Detect which cell encompasses the target text, then output its (x, y) center coordinate. 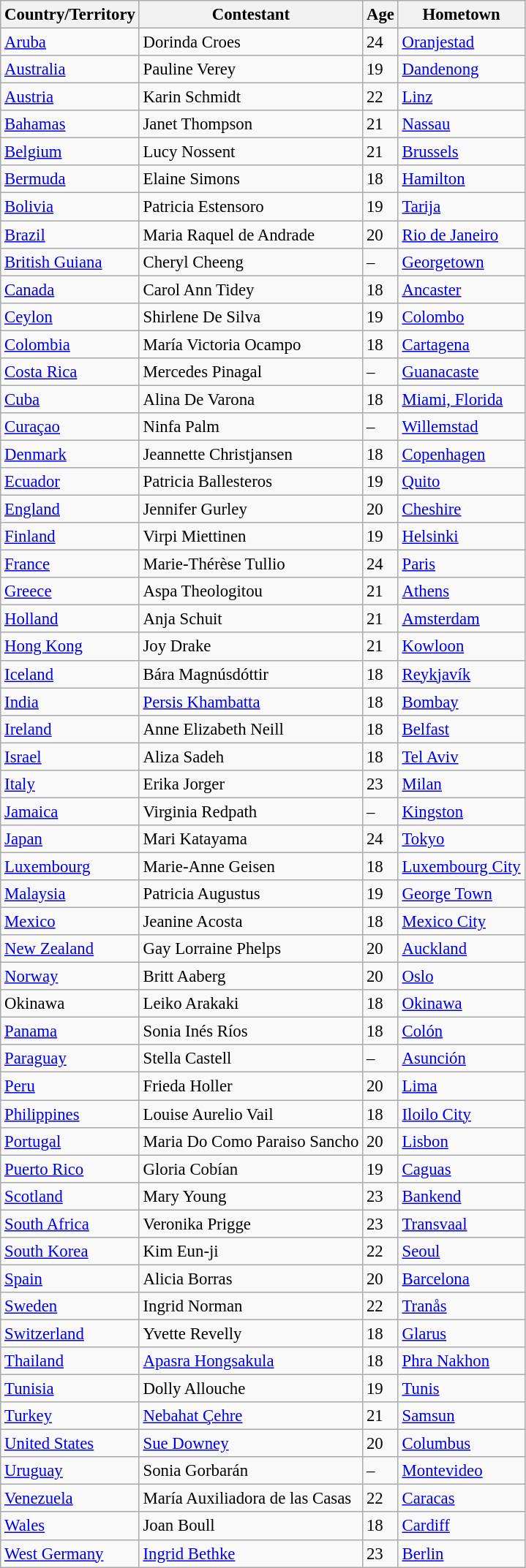
Thailand (70, 1361)
Tunis (461, 1389)
Asunción (461, 1059)
Louise Aurelio Vail (250, 1114)
Canada (70, 289)
Mexico City (461, 922)
Seoul (461, 1251)
Tranås (461, 1306)
New Zealand (70, 949)
Anja Schuit (250, 619)
Dorinda Croes (250, 42)
Philippines (70, 1114)
Helsinki (461, 537)
Portugal (70, 1141)
Belfast (461, 729)
Venezuela (70, 1499)
Rio de Janeiro (461, 235)
India (70, 702)
Mary Young (250, 1196)
Hong Kong (70, 647)
Yvette Revelly (250, 1333)
Brazil (70, 235)
Costa Rica (70, 372)
Country/Territory (70, 15)
Italy (70, 784)
Alina De Varona (250, 399)
Stella Castell (250, 1059)
Japan (70, 839)
Samsun (461, 1416)
Anne Elizabeth Neill (250, 729)
Joy Drake (250, 647)
Cartagena (461, 344)
Ancaster (461, 289)
Finland (70, 537)
Iloilo City (461, 1114)
Ireland (70, 729)
Berlin (461, 1553)
Luxembourg (70, 866)
Apasra Hongsakula (250, 1361)
South Africa (70, 1224)
Turkey (70, 1416)
Colombia (70, 344)
Mercedes Pinagal (250, 372)
Wales (70, 1526)
Athens (461, 591)
Jeanine Acosta (250, 922)
Willemstad (461, 427)
Dolly Allouche (250, 1389)
Peru (70, 1086)
Aspa Theologitou (250, 591)
Paraguay (70, 1059)
Cardiff (461, 1526)
Alicia Borras (250, 1279)
María Victoria Ocampo (250, 344)
Guanacaste (461, 372)
Veronika Prigge (250, 1224)
George Town (461, 894)
Scotland (70, 1196)
Luxembourg City (461, 866)
Elaine Simons (250, 179)
United States (70, 1444)
Miami, Florida (461, 399)
Holland (70, 619)
Caguas (461, 1169)
Leiko Arakaki (250, 1004)
Sue Downey (250, 1444)
Virpi Miettinen (250, 537)
Maria Do Como Paraiso Sancho (250, 1141)
Hometown (461, 15)
Tunisia (70, 1389)
Australia (70, 69)
Caracas (461, 1499)
Bolivia (70, 207)
Patricia Augustus (250, 894)
Patricia Estensoro (250, 207)
Pauline Verey (250, 69)
Lima (461, 1086)
Jennifer Gurley (250, 510)
Ecuador (70, 482)
Belgium (70, 152)
Gay Lorraine Phelps (250, 949)
Columbus (461, 1444)
Quito (461, 482)
England (70, 510)
Aliza Sadeh (250, 757)
South Korea (70, 1251)
Linz (461, 97)
Shirlene De Silva (250, 317)
Norway (70, 977)
West Germany (70, 1553)
Oranjestad (461, 42)
Curaçao (70, 427)
Cheshire (461, 510)
Lucy Nossent (250, 152)
Denmark (70, 454)
Kingston (461, 811)
Milan (461, 784)
Nebahat Çehre (250, 1416)
Kowloon (461, 647)
Phra Nakhon (461, 1361)
Bahamas (70, 124)
Paris (461, 564)
Sweden (70, 1306)
Patricia Ballesteros (250, 482)
Contestant (250, 15)
Iceland (70, 674)
Amsterdam (461, 619)
Lisbon (461, 1141)
Switzerland (70, 1333)
Virginia Redpath (250, 811)
Ninfa Palm (250, 427)
Uruguay (70, 1471)
Sonia Gorbarán (250, 1471)
Hamilton (461, 179)
Bára Magnúsdóttir (250, 674)
Joan Boull (250, 1526)
Karin Schmidt (250, 97)
Glarus (461, 1333)
Malaysia (70, 894)
Carol Ann Tidey (250, 289)
Mexico (70, 922)
Mari Katayama (250, 839)
Colombo (461, 317)
Bombay (461, 702)
Cheryl Cheeng (250, 262)
Age (380, 15)
Nassau (461, 124)
Auckland (461, 949)
British Guiana (70, 262)
Israel (70, 757)
Marie-Anne Geisen (250, 866)
María Auxiliadora de las Casas (250, 1499)
Frieda Holler (250, 1086)
Janet Thompson (250, 124)
Kim Eun-ji (250, 1251)
Cuba (70, 399)
Ceylon (70, 317)
Barcelona (461, 1279)
Jamaica (70, 811)
Ingrid Bethke (250, 1553)
Montevideo (461, 1471)
Ingrid Norman (250, 1306)
Maria Raquel de Andrade (250, 235)
Panama (70, 1031)
Tarija (461, 207)
Spain (70, 1279)
Brussels (461, 152)
Marie-Thérèse Tullio (250, 564)
Greece (70, 591)
Sonia Inés Ríos (250, 1031)
Copenhagen (461, 454)
Transvaal (461, 1224)
Dandenong (461, 69)
Tel Aviv (461, 757)
Jeannette Christjansen (250, 454)
Georgetown (461, 262)
Puerto Rico (70, 1169)
Bankend (461, 1196)
Austria (70, 97)
Britt Aaberg (250, 977)
Reykjavík (461, 674)
Bermuda (70, 179)
Gloria Cobían (250, 1169)
Persis Khambatta (250, 702)
Erika Jorger (250, 784)
Aruba (70, 42)
France (70, 564)
Tokyo (461, 839)
Colón (461, 1031)
Oslo (461, 977)
